Locate the cell with the specified text and output its [x, y] center coordinate. 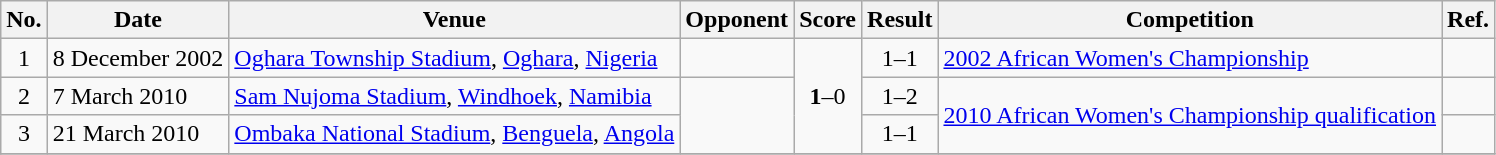
Score [828, 20]
2010 African Women's Championship qualification [1190, 115]
Sam Nujoma Stadium, Windhoek, Namibia [454, 96]
1–2 [900, 96]
2 [24, 96]
Venue [454, 20]
1–0 [828, 96]
2002 African Women's Championship [1190, 58]
8 December 2002 [138, 58]
1 [24, 58]
21 March 2010 [138, 134]
Opponent [737, 20]
Competition [1190, 20]
Ref. [1468, 20]
Date [138, 20]
3 [24, 134]
Result [900, 20]
Oghara Township Stadium, Oghara, Nigeria [454, 58]
Ombaka National Stadium, Benguela, Angola [454, 134]
No. [24, 20]
7 March 2010 [138, 96]
